Search for the cell housing the specified text and yield its [x, y] center coordinate. 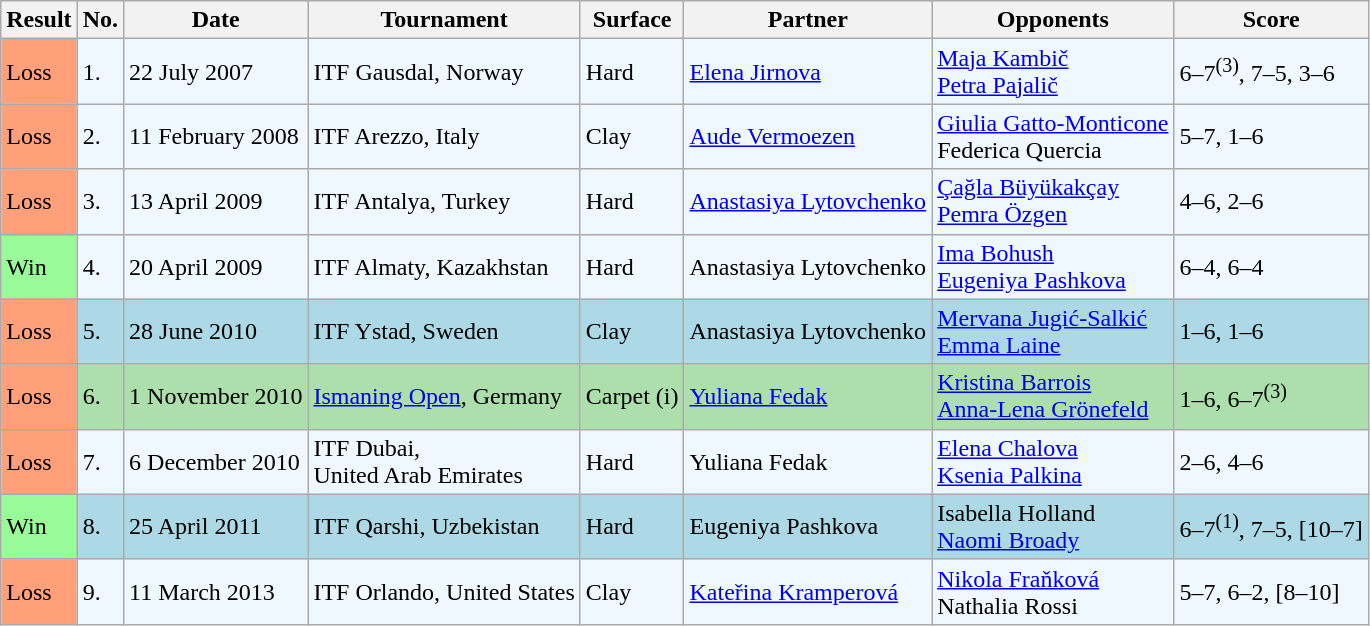
6–4, 6–4 [1271, 266]
6–7(3), 7–5, 3–6 [1271, 72]
Ima Bohush Eugeniya Pashkova [1053, 266]
2–6, 4–6 [1271, 462]
Giulia Gatto-Monticone Federica Quercia [1053, 136]
Çağla Büyükakçay Pemra Özgen [1053, 202]
Tournament [444, 20]
2. [100, 136]
5. [100, 332]
9. [100, 592]
Nikola Fraňková Nathalia Rossi [1053, 592]
1–6, 1–6 [1271, 332]
6–7(1), 7–5, [10–7] [1271, 526]
Kateřina Kramperová [808, 592]
Elena Jirnova [808, 72]
25 April 2011 [216, 526]
Score [1271, 20]
4. [100, 266]
5–7, 6–2, [8–10] [1271, 592]
ITF Gausdal, Norway [444, 72]
ITF Almaty, Kazakhstan [444, 266]
ITF Orlando, United States [444, 592]
Kristina Barrois Anna-Lena Grönefeld [1053, 396]
Aude Vermoezen [808, 136]
ITF Antalya, Turkey [444, 202]
7. [100, 462]
Isabella Holland Naomi Broady [1053, 526]
No. [100, 20]
Surface [632, 20]
Carpet (i) [632, 396]
6. [100, 396]
Opponents [1053, 20]
ITF Qarshi, Uzbekistan [444, 526]
1. [100, 72]
Maja Kambič Petra Pajalič [1053, 72]
Eugeniya Pashkova [808, 526]
22 July 2007 [216, 72]
1–6, 6–7(3) [1271, 396]
ITF Arezzo, Italy [444, 136]
5–7, 1–6 [1271, 136]
ITF Ystad, Sweden [444, 332]
Result [39, 20]
ITF Dubai, United Arab Emirates [444, 462]
Partner [808, 20]
Date [216, 20]
6 December 2010 [216, 462]
Elena Chalova Ksenia Palkina [1053, 462]
8. [100, 526]
20 April 2009 [216, 266]
3. [100, 202]
Ismaning Open, Germany [444, 396]
11 March 2013 [216, 592]
13 April 2009 [216, 202]
28 June 2010 [216, 332]
1 November 2010 [216, 396]
11 February 2008 [216, 136]
4–6, 2–6 [1271, 202]
Mervana Jugić-Salkić Emma Laine [1053, 332]
